Extract the [X, Y] coordinate from the center of the cell holding the provided text.  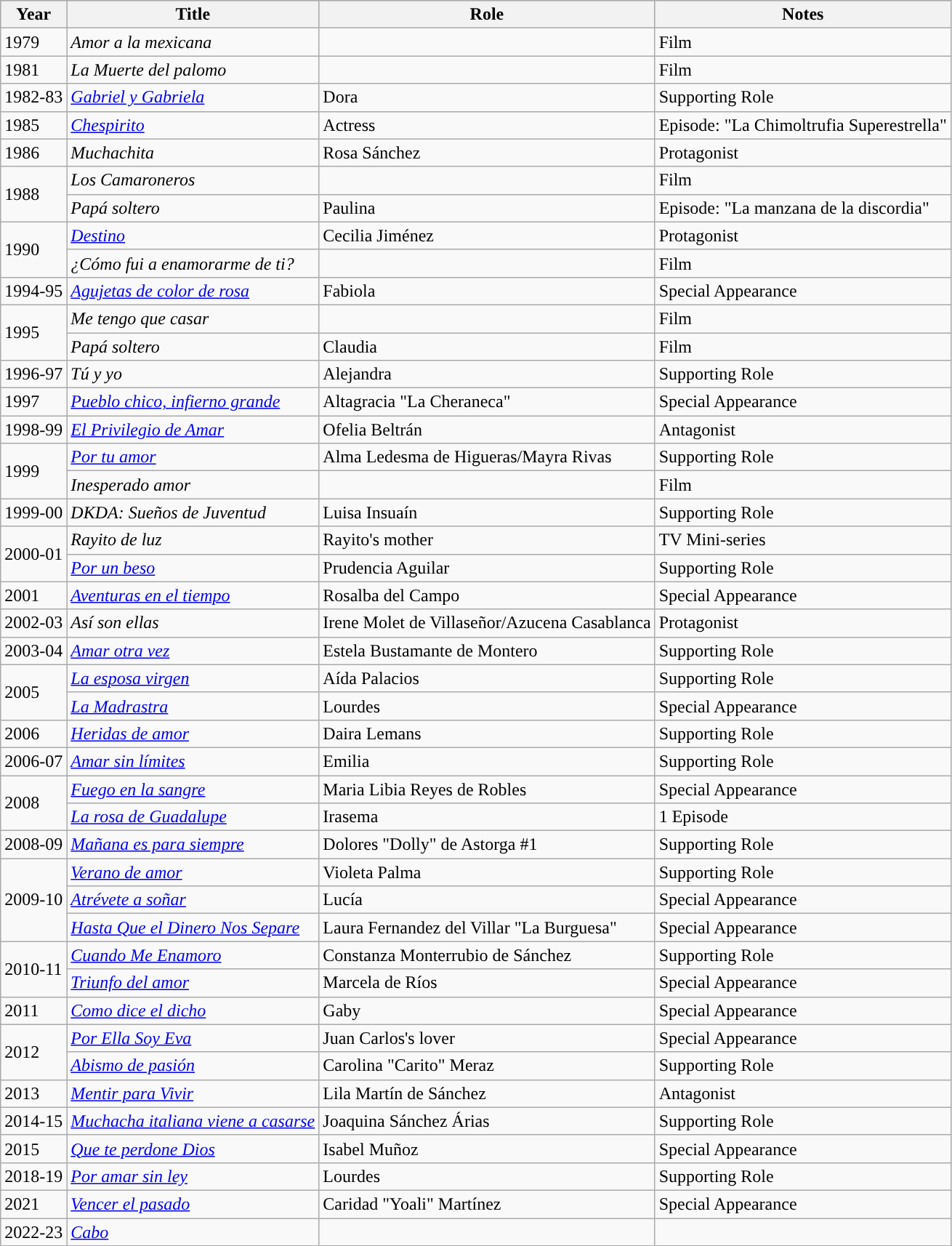
Verano de amor [193, 872]
1990 [33, 249]
Que te perdone Dios [193, 1149]
2005 [33, 692]
Irasema [487, 817]
2008 [33, 803]
2003-04 [33, 651]
Dora [487, 97]
Alma Ledesma de Higueras/Mayra Rivas [487, 457]
1998-99 [33, 430]
DKDA: Sueños de Juventud [193, 513]
1997 [33, 402]
Maria Libia Reyes de Robles [487, 789]
Claudia [487, 347]
Actress [487, 125]
Dolores "Dolly" de Astorga #1 [487, 845]
Amar otra vez [193, 651]
2002-03 [33, 623]
2014-15 [33, 1121]
1988 [33, 194]
2010-11 [33, 969]
Carolina "Carito" Meraz [487, 1066]
1985 [33, 125]
Daira Lemans [487, 733]
Prudencia Aguilar [487, 568]
Como dice el dicho [193, 1010]
1999 [33, 471]
Agujetas de color de rosa [193, 291]
2006-07 [33, 761]
Episode: "La manzana de la discordia" [802, 208]
Notes [802, 15]
Marcela de Ríos [487, 983]
Irene Molet de Villaseñor/Azucena Casablanca [487, 623]
Estela Bustamante de Montero [487, 651]
Juan Carlos's lover [487, 1038]
Joaquina Sánchez Árias [487, 1121]
2022-23 [33, 1232]
Tú y yo [193, 374]
Emilia [487, 761]
2001 [33, 595]
Alejandra [487, 374]
Fuego en la sangre [193, 789]
Heridas de amor [193, 733]
Hasta Que el Dinero Nos Separe [193, 928]
Gabriel y Gabriela [193, 97]
Vencer el pasado [193, 1204]
Rayito de luz [193, 540]
Mentir para Vivir [193, 1093]
2015 [33, 1149]
Muchacha italiana viene a casarse [193, 1121]
Constanza Monterrubio de Sánchez [487, 955]
Lila Martín de Sánchez [487, 1093]
2006 [33, 733]
Por un beso [193, 568]
2011 [33, 1010]
TV Mini-series [802, 540]
Ofelia Beltrán [487, 430]
2012 [33, 1052]
1982-83 [33, 97]
2000-01 [33, 554]
2008-09 [33, 845]
¿Cómo fui a enamorarme de ti? [193, 263]
Year [33, 15]
El Privilegio de Amar [193, 430]
2021 [33, 1204]
Luisa Insuaín [487, 513]
Rosa Sánchez [487, 153]
Atrévete a soñar [193, 900]
Amar sin límites [193, 761]
Isabel Muñoz [487, 1149]
Pueblo chico, infierno grande [193, 402]
Aventuras en el tiempo [193, 595]
1995 [33, 332]
1 Episode [802, 817]
Rosalba del Campo [487, 595]
Inesperado amor [193, 485]
Caridad "Yoali" Martínez [487, 1204]
Muchachita [193, 153]
Por amar sin ley [193, 1176]
Cabo [193, 1232]
La Muerte del palomo [193, 70]
Abismo de pasión [193, 1066]
2018-19 [33, 1176]
1994-95 [33, 291]
Me tengo que casar [193, 318]
Laura Fernandez del Villar "La Burguesa" [487, 928]
La esposa virgen [193, 678]
Episode: "La Chimoltrufia Superestrella" [802, 125]
Los Camaroneros [193, 180]
La Madrastra [193, 706]
Title [193, 15]
1979 [33, 42]
Role [487, 15]
Violeta Palma [487, 872]
Fabiola [487, 291]
Mañana es para siempre [193, 845]
Altagracia "La Cheraneca" [487, 402]
Por tu amor [193, 457]
Destino [193, 236]
2013 [33, 1093]
2009-10 [33, 900]
1996-97 [33, 374]
Chespirito [193, 125]
1986 [33, 153]
Así son ellas [193, 623]
Paulina [487, 208]
Amor a la mexicana [193, 42]
Cecilia Jiménez [487, 236]
Triunfo del amor [193, 983]
1981 [33, 70]
Lucía [487, 900]
Rayito's mother [487, 540]
Gaby [487, 1010]
La rosa de Guadalupe [193, 817]
Por Ella Soy Eva [193, 1038]
Aída Palacios [487, 678]
1999-00 [33, 513]
Cuando Me Enamoro [193, 955]
